Scan for the cell matching the given text and deliver its [x, y] coordinate at center. 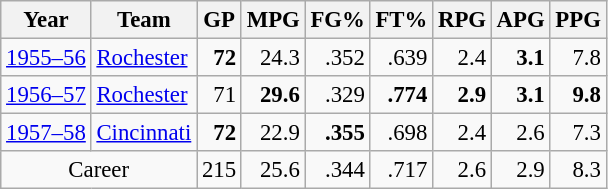
.355 [338, 133]
Year [46, 20]
Career [99, 170]
215 [220, 170]
1957–58 [46, 133]
24.3 [273, 58]
22.9 [273, 133]
.717 [402, 170]
.352 [338, 58]
71 [220, 95]
7.3 [578, 133]
25.6 [273, 170]
.698 [402, 133]
8.3 [578, 170]
1956–57 [46, 95]
FG% [338, 20]
GP [220, 20]
.329 [338, 95]
.344 [338, 170]
Cincinnati [144, 133]
APG [520, 20]
PPG [578, 20]
9.8 [578, 95]
Team [144, 20]
.639 [402, 58]
FT% [402, 20]
RPG [462, 20]
1955–56 [46, 58]
29.6 [273, 95]
.774 [402, 95]
7.8 [578, 58]
MPG [273, 20]
